Extract the (x, y) coordinate from the center of the cell holding the provided text.  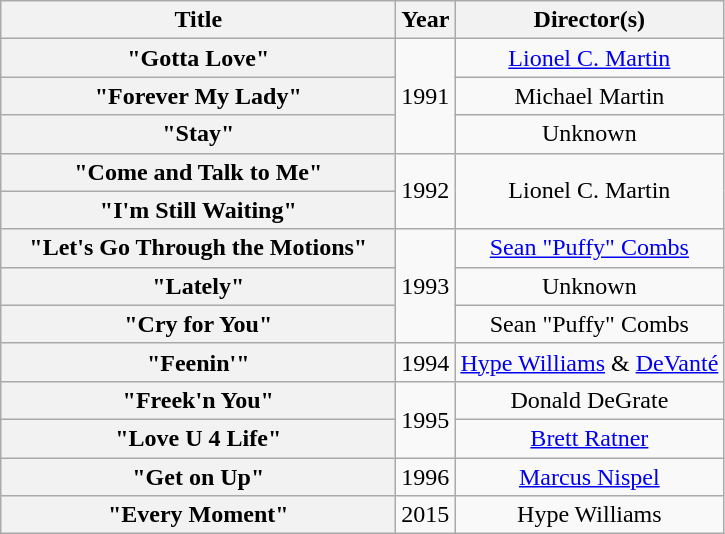
"Gotta Love" (198, 58)
Year (426, 20)
"Every Moment" (198, 515)
"Stay" (198, 134)
Hype Williams (590, 515)
1995 (426, 419)
1991 (426, 96)
Marcus Nispel (590, 477)
1993 (426, 286)
"Freek'n You" (198, 400)
"Come and Talk to Me" (198, 172)
"Let's Go Through the Motions" (198, 248)
"Lately" (198, 286)
"I'm Still Waiting" (198, 210)
Michael Martin (590, 96)
Title (198, 20)
1996 (426, 477)
"Get on Up" (198, 477)
"Forever My Lady" (198, 96)
Brett Ratner (590, 438)
1992 (426, 191)
"Feenin'" (198, 362)
"Love U 4 Life" (198, 438)
Donald DeGrate (590, 400)
Hype Williams & DeVanté (590, 362)
Director(s) (590, 20)
2015 (426, 515)
"Cry for You" (198, 324)
1994 (426, 362)
